Return the [X, Y] coordinate for the center point of the cell that contains the specified text.  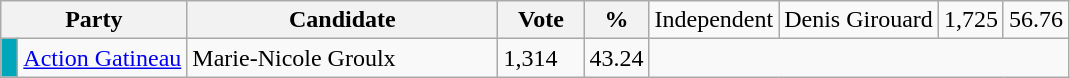
Candidate [342, 20]
Vote [541, 20]
43.24 [616, 58]
1,314 [541, 58]
Denis Girouard [859, 20]
Marie-Nicole Groulx [342, 58]
% [616, 20]
Independent [714, 20]
Party [94, 20]
56.76 [1036, 20]
1,725 [970, 20]
Action Gatineau [102, 58]
